Pinpoint the cell where the given text exists, returning its [x, y] midpoint coordinate. 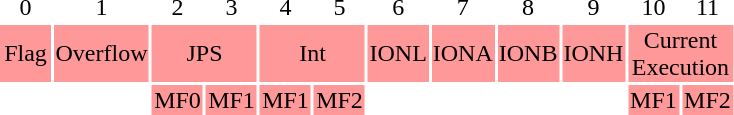
IONA [462, 54]
IONL [398, 54]
Int [312, 54]
Flag [26, 54]
IONH [594, 54]
JPS [204, 54]
IONB [528, 54]
Current Execution [680, 54]
Overflow [102, 54]
MF0 [178, 100]
